Output the (x, y) coordinate of the center of the cell containing the given text.  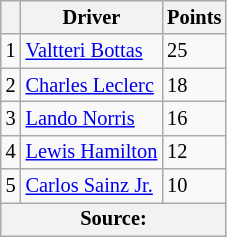
Charles Leclerc (92, 85)
10 (194, 186)
18 (194, 85)
5 (11, 186)
25 (194, 51)
Lando Norris (92, 118)
3 (11, 118)
Valtteri Bottas (92, 51)
Source: (114, 219)
12 (194, 152)
Driver (92, 17)
Carlos Sainz Jr. (92, 186)
1 (11, 51)
Points (194, 17)
4 (11, 152)
Lewis Hamilton (92, 152)
2 (11, 85)
16 (194, 118)
